Provide the [x, y] coordinate of the cell's center where the given text is located.  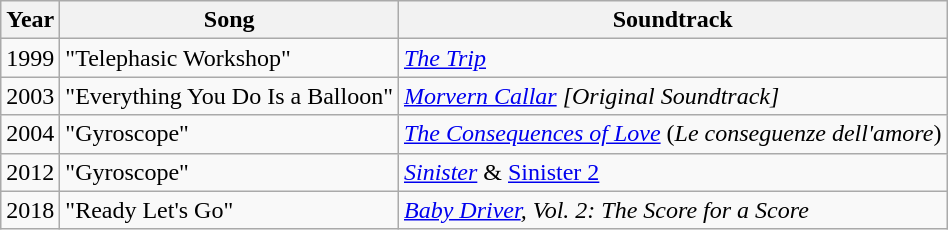
Year [30, 20]
The Trip [672, 58]
"Ready Let's Go" [230, 210]
"Telephasic Workshop" [230, 58]
2018 [30, 210]
Morvern Callar [Original Soundtrack] [672, 96]
2012 [30, 172]
Baby Driver, Vol. 2: The Score for a Score [672, 210]
2004 [30, 134]
"Everything You Do Is a Balloon" [230, 96]
2003 [30, 96]
The Consequences of Love (Le conseguenze dell'amore) [672, 134]
1999 [30, 58]
Soundtrack [672, 20]
Song [230, 20]
Sinister & Sinister 2 [672, 172]
